Return (x, y) of the center of cell containing provided text 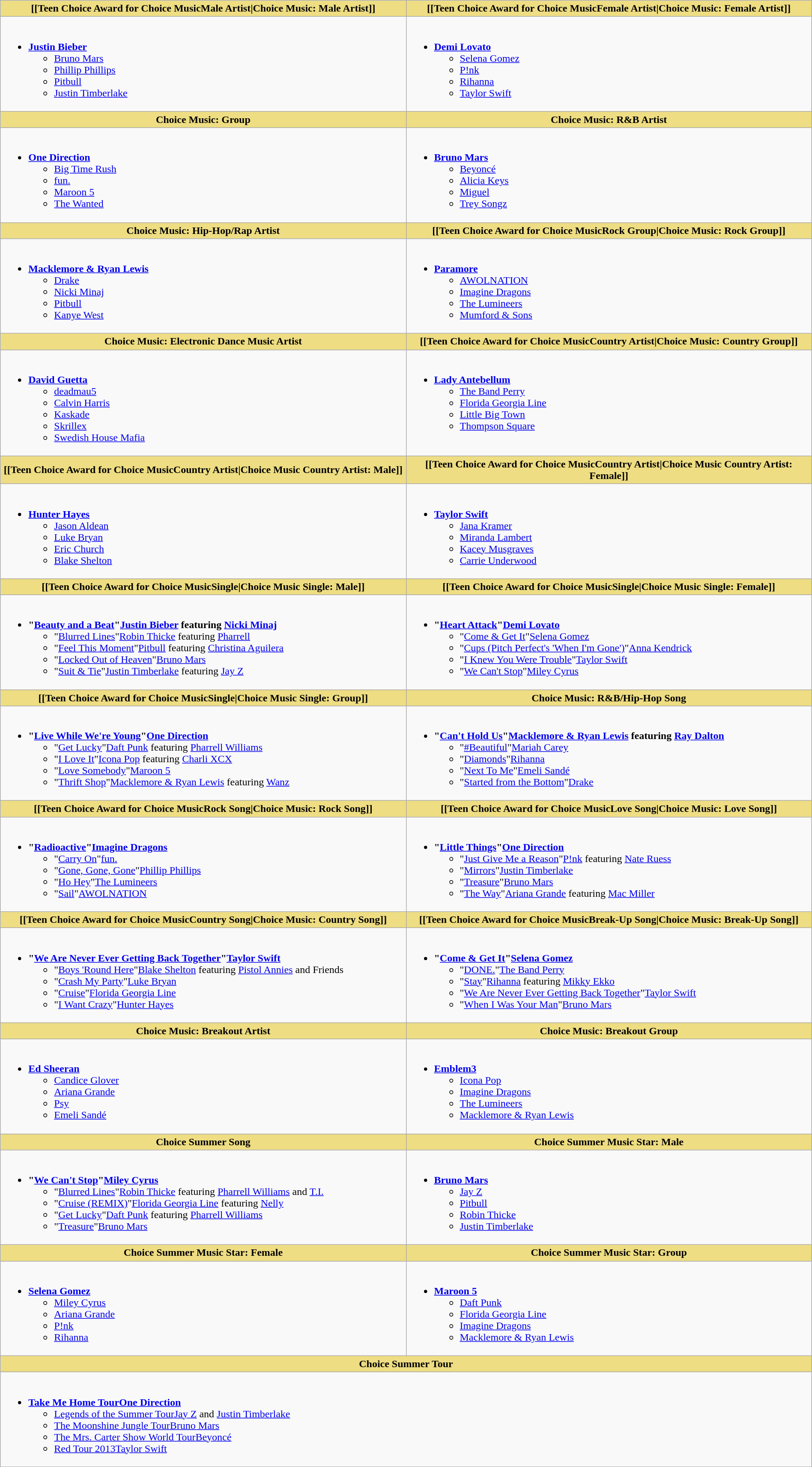
Choice Music: R&B Artist (609, 120)
Choice Summer Tour (406, 1364)
[[Teen Choice Award for Choice MusicRock Song|Choice Music: Rock Song]] (203, 809)
ParamoreAWOLNATIONImagine DragonsThe LumineersMumford & Sons (609, 286)
Bruno MarsBeyoncéAlicia KeysMiguelTrey Songz (609, 175)
Demi LovatoSelena GomezP!nkRihannaTaylor Swift (609, 64)
[[Teen Choice Award for Choice MusicCountry Artist|Choice Music: Country Group]] (609, 341)
David Guettadeadmau5Calvin HarrisKaskadeSkrillexSwedish House Mafia (203, 403)
[[Teen Choice Award for Choice MusicSingle|Choice Music Single: Female]] (609, 587)
Hunter HayesJason AldeanLuke BryanEric ChurchBlake Shelton (203, 531)
Choice Music: Electronic Dance Music Artist (203, 341)
Choice Summer Music Star: Male (609, 1142)
Choice Music: Breakout Group (609, 1031)
[[Teen Choice Award for Choice MusicCountry Artist|Choice Music Country Artist: Male]] (203, 470)
Choice Music: Hip-Hop/Rap Artist (203, 231)
Taylor SwiftJana KramerMiranda LambertKacey MusgravesCarrie Underwood (609, 531)
Choice Music: Group (203, 120)
Maroon 5Daft PunkFlorida Georgia LineImagine DragonsMacklemore & Ryan Lewis (609, 1308)
Choice Music: Breakout Artist (203, 1031)
Choice Summer Song (203, 1142)
[[Teen Choice Award for Choice MusicLove Song|Choice Music: Love Song]] (609, 809)
Choice Music: R&B/Hip-Hop Song (609, 698)
Choice Summer Music Star: Female (203, 1253)
Selena GomezMiley CyrusAriana GrandeP!nkRihanna (203, 1308)
Justin BieberBruno MarsPhillip PhillipsPitbullJustin Timberlake (203, 64)
Ed SheeranCandice GloverAriana GrandePsyEmeli Sandé (203, 1087)
[[Teen Choice Award for Choice MusicSingle|Choice Music Single: Male]] (203, 587)
"Radioactive"Imagine Dragons"Carry On"fun."Gone, Gone, Gone"Phillip Phillips"Ho Hey"The Lumineers"Sail"AWOLNATION (203, 865)
Bruno MarsJay ZPitbullRobin ThickeJustin Timberlake (609, 1197)
[[Teen Choice Award for Choice MusicSingle|Choice Music Single: Group]] (203, 698)
[[Teen Choice Award for Choice MusicCountry Song|Choice Music: Country Song]] (203, 920)
[[Teen Choice Award for Choice MusicFemale Artist|Choice Music: Female Artist]] (609, 9)
[[Teen Choice Award for Choice MusicCountry Artist|Choice Music Country Artist: Female]] (609, 470)
[[Teen Choice Award for Choice MusicRock Group|Choice Music: Rock Group]] (609, 231)
Lady AntebellumThe Band PerryFlorida Georgia LineLittle Big TownThompson Square (609, 403)
Emblem3Icona PopImagine DragonsThe LumineersMacklemore & Ryan Lewis (609, 1087)
[[Teen Choice Award for Choice MusicBreak-Up Song|Choice Music: Break-Up Song]] (609, 920)
One DirectionBig Time Rushfun.Maroon 5The Wanted (203, 175)
Choice Summer Music Star: Group (609, 1253)
[[Teen Choice Award for Choice MusicMale Artist|Choice Music: Male Artist]] (203, 9)
Macklemore & Ryan LewisDrakeNicki MinajPitbullKanye West (203, 286)
